Search for the cell housing the specified text and yield its (X, Y) center coordinate. 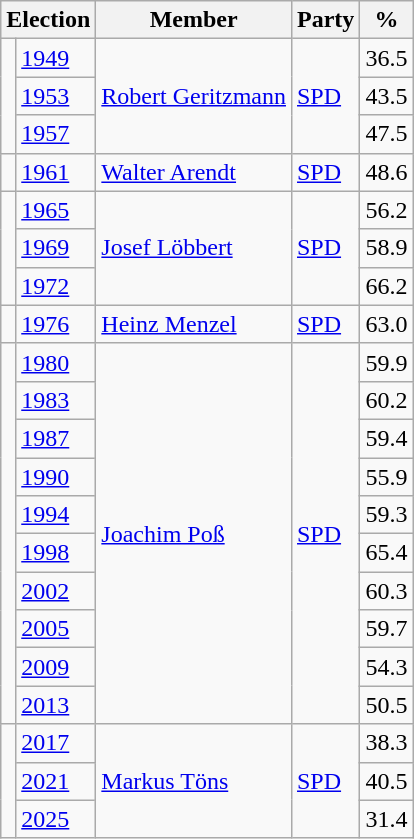
Walter Arendt (194, 172)
59.9 (386, 362)
31.4 (386, 819)
2002 (56, 591)
55.9 (386, 477)
1990 (56, 477)
Joachim Poß (194, 534)
36.5 (386, 58)
59.3 (386, 515)
1969 (56, 248)
59.7 (386, 629)
1994 (56, 515)
1983 (56, 400)
60.2 (386, 400)
1972 (56, 286)
66.2 (386, 286)
47.5 (386, 134)
1998 (56, 553)
2013 (56, 705)
1980 (56, 362)
Markus Töns (194, 781)
2021 (56, 781)
1987 (56, 438)
Member (194, 20)
54.3 (386, 667)
38.3 (386, 743)
Robert Geritzmann (194, 96)
Heinz Menzel (194, 324)
65.4 (386, 553)
40.5 (386, 781)
1961 (56, 172)
2025 (56, 819)
1957 (56, 134)
59.4 (386, 438)
60.3 (386, 591)
48.6 (386, 172)
2017 (56, 743)
Party (325, 20)
% (386, 20)
56.2 (386, 210)
1953 (56, 96)
1965 (56, 210)
Josef Löbbert (194, 248)
43.5 (386, 96)
Election (48, 20)
2005 (56, 629)
2009 (56, 667)
1976 (56, 324)
58.9 (386, 248)
50.5 (386, 705)
1949 (56, 58)
63.0 (386, 324)
